Provide the (x, y) coordinate of the cell's center where the given text is located.  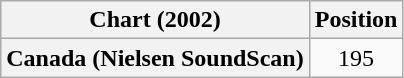
Position (356, 20)
195 (356, 58)
Canada (Nielsen SoundScan) (155, 58)
Chart (2002) (155, 20)
